Pinpoint the cell where the given text exists, returning its (x, y) midpoint coordinate. 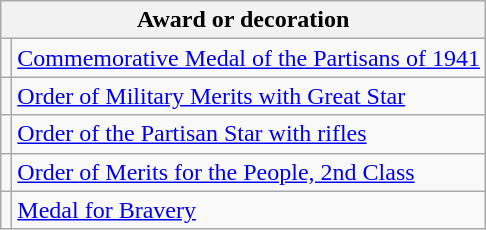
Order of Merits for the People, 2nd Class (249, 172)
Order of the Partisan Star with rifles (249, 134)
Order of Military Merits with Great Star (249, 96)
Commemorative Medal of the Partisans of 1941 (249, 58)
Medal for Bravery (249, 210)
Award or decoration (244, 20)
